Scan for the cell matching the given text and deliver its (x, y) coordinate at center. 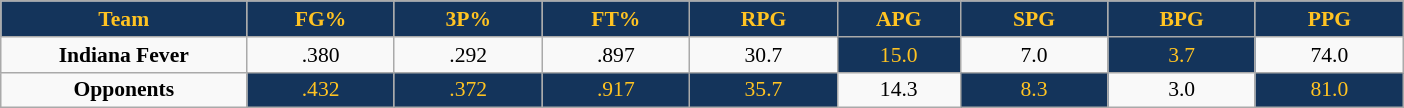
FT% (616, 19)
7.0 (1034, 55)
FG% (321, 19)
14.3 (898, 90)
.897 (616, 55)
Opponents (124, 90)
.372 (468, 90)
.917 (616, 90)
BPG (1182, 19)
81.0 (1329, 90)
30.7 (764, 55)
Indiana Fever (124, 55)
15.0 (898, 55)
PPG (1329, 19)
3.7 (1182, 55)
RPG (764, 19)
3.0 (1182, 90)
.380 (321, 55)
8.3 (1034, 90)
Team (124, 19)
SPG (1034, 19)
35.7 (764, 90)
74.0 (1329, 55)
3P% (468, 19)
APG (898, 19)
.432 (321, 90)
.292 (468, 55)
